From the cell containing the given text, extract its center point as [X, Y] coordinate. 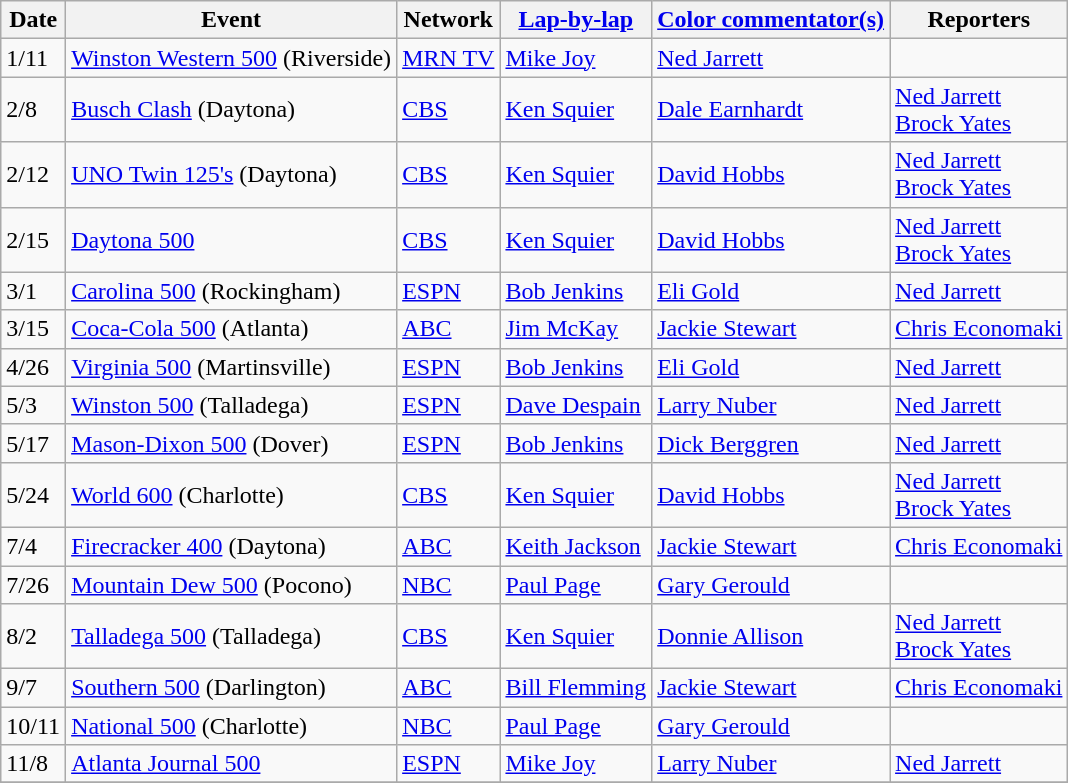
World 600 (Charlotte) [232, 494]
3/1 [34, 291]
Winston 500 (Talladega) [232, 405]
9/7 [34, 688]
5/3 [34, 405]
5/17 [34, 443]
National 500 (Charlotte) [232, 726]
Bill Flemming [576, 688]
5/24 [34, 494]
Mason-Dixon 500 (Dover) [232, 443]
4/26 [34, 367]
1/11 [34, 58]
Reporters [979, 20]
2/15 [34, 240]
Busch Clash (Daytona) [232, 110]
3/15 [34, 329]
Virginia 500 (Martinsville) [232, 367]
Date [34, 20]
10/11 [34, 726]
Carolina 500 (Rockingham) [232, 291]
Dick Berggren [771, 443]
Dave Despain [576, 405]
11/8 [34, 764]
Keith Jackson [576, 546]
Event [232, 20]
Dale Earnhardt [771, 110]
Southern 500 (Darlington) [232, 688]
Jim McKay [576, 329]
7/26 [34, 585]
8/2 [34, 636]
Donnie Allison [771, 636]
Coca-Cola 500 (Atlanta) [232, 329]
2/12 [34, 174]
UNO Twin 125's (Daytona) [232, 174]
Lap-by-lap [576, 20]
Color commentator(s) [771, 20]
MRN TV [448, 58]
7/4 [34, 546]
Network [448, 20]
2/8 [34, 110]
Mountain Dew 500 (Pocono) [232, 585]
Talladega 500 (Talladega) [232, 636]
Winston Western 500 (Riverside) [232, 58]
Daytona 500 [232, 240]
Firecracker 400 (Daytona) [232, 546]
Atlanta Journal 500 [232, 764]
